Return the (X, Y) coordinate for the center point of the cell that contains the specified text.  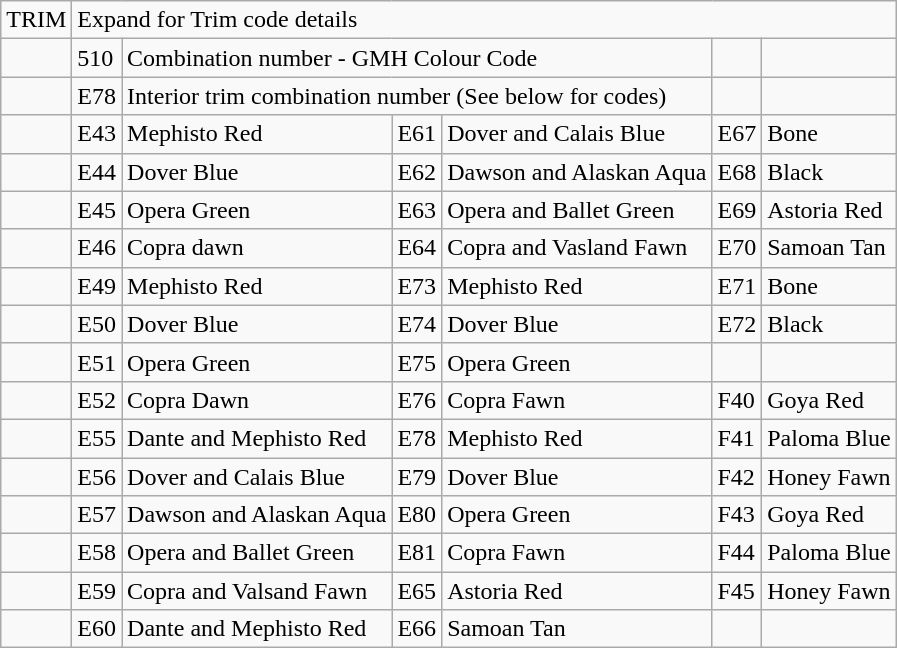
F44 (737, 553)
E61 (417, 134)
E62 (417, 172)
E68 (737, 172)
E57 (97, 515)
F41 (737, 438)
F42 (737, 477)
Copra Dawn (257, 400)
Copra and Valsand Fawn (257, 591)
Expand for Trim code details (484, 20)
E81 (417, 553)
E51 (97, 362)
E79 (417, 477)
E67 (737, 134)
E73 (417, 286)
E58 (97, 553)
E50 (97, 324)
E59 (97, 591)
E55 (97, 438)
E66 (417, 629)
E70 (737, 248)
E80 (417, 515)
E46 (97, 248)
Interior trim combination number (See below for codes) (417, 96)
E72 (737, 324)
Combination number - GMH Colour Code (417, 58)
E49 (97, 286)
E52 (97, 400)
E64 (417, 248)
E63 (417, 210)
E74 (417, 324)
510 (97, 58)
E56 (97, 477)
Copra and Vasland Fawn (577, 248)
E69 (737, 210)
Copra dawn (257, 248)
TRIM (36, 20)
F40 (737, 400)
E43 (97, 134)
E75 (417, 362)
F45 (737, 591)
E71 (737, 286)
E65 (417, 591)
E60 (97, 629)
E76 (417, 400)
E45 (97, 210)
F43 (737, 515)
E44 (97, 172)
